Identify which cell holds the provided text, then report its (X, Y) central coordinate. 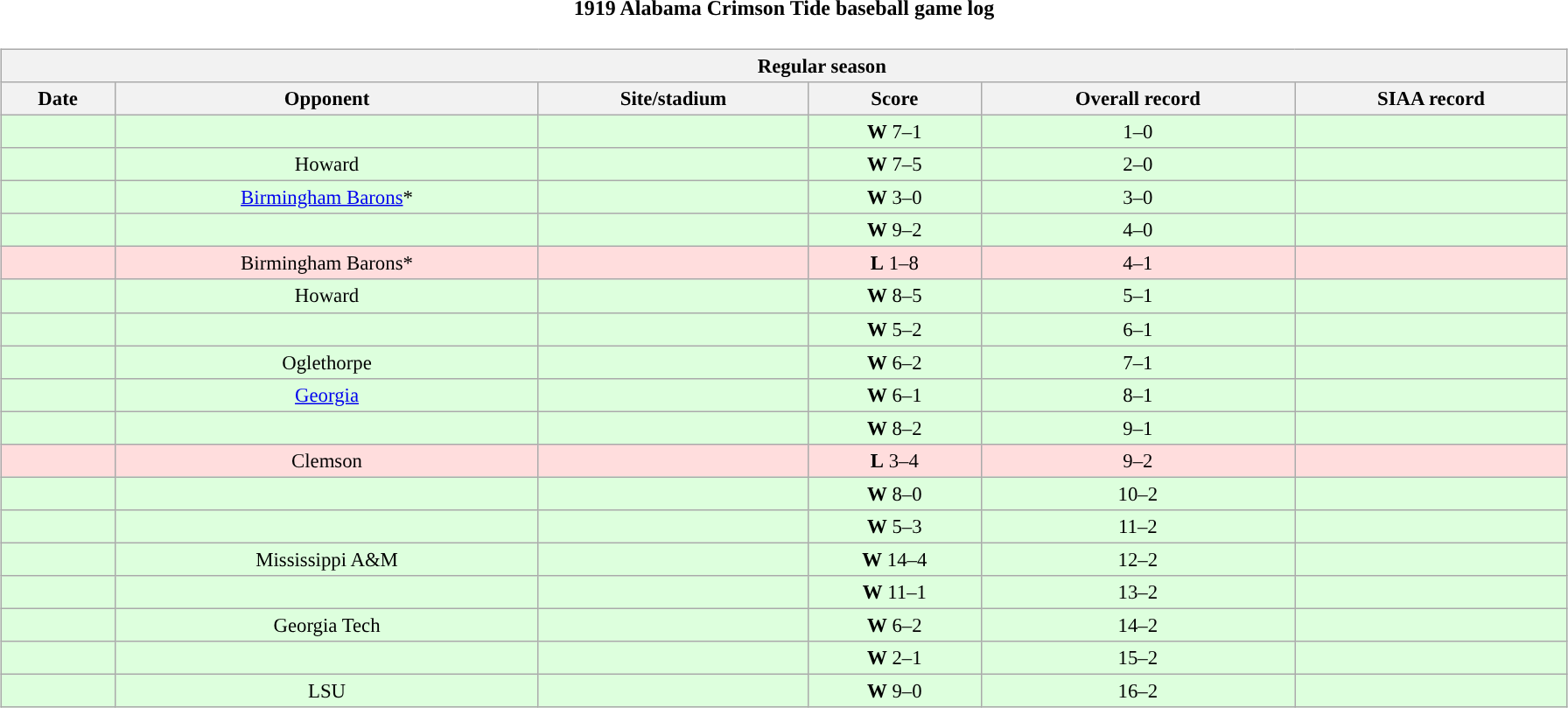
6–1 (1137, 329)
W 5–3 (894, 527)
Site/stadium (673, 99)
SIAA record (1431, 99)
W 5–2 (894, 329)
Georgia (327, 395)
W 9–2 (894, 230)
Date (58, 99)
L 3–4 (894, 460)
W 8–5 (894, 296)
Regular season (784, 66)
W 8–0 (894, 494)
3–0 (1137, 198)
10–2 (1137, 494)
Overall record (1137, 99)
W 9–0 (894, 691)
14–2 (1137, 625)
12–2 (1137, 559)
5–1 (1137, 296)
LSU (327, 691)
W 7–5 (894, 165)
8–1 (1137, 395)
L 1–8 (894, 263)
W 8–2 (894, 428)
16–2 (1137, 691)
4–1 (1137, 263)
15–2 (1137, 658)
7–1 (1137, 362)
13–2 (1137, 592)
W 6–1 (894, 395)
Score (894, 99)
Mississippi A&M (327, 559)
W 14–4 (894, 559)
Opponent (327, 99)
9–2 (1137, 460)
W 11–1 (894, 592)
1–0 (1137, 131)
Georgia Tech (327, 625)
Oglethorpe (327, 362)
2–0 (1137, 165)
4–0 (1137, 230)
W 3–0 (894, 198)
11–2 (1137, 527)
W 7–1 (894, 131)
9–1 (1137, 428)
W 2–1 (894, 658)
Clemson (327, 460)
